Extract the [x, y] coordinate from the center of the cell holding the provided text.  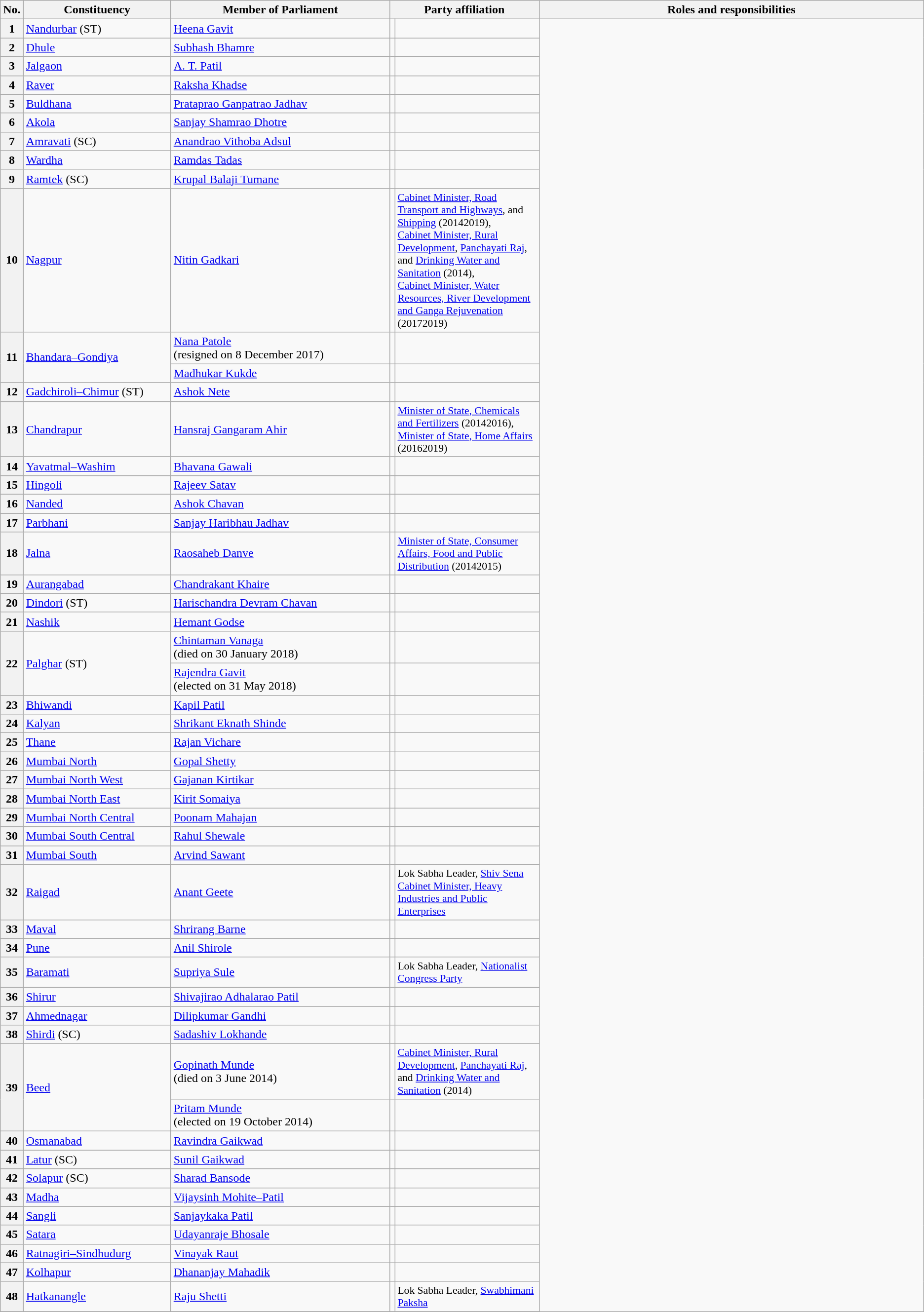
Rajeev Satav [280, 485]
21 [12, 621]
Akola [97, 122]
Bhavana Gawali [280, 466]
Palghar (ST) [97, 663]
Hemant Godse [280, 621]
Party affiliation [464, 10]
39 [12, 1088]
9 [12, 179]
Ramtek (SC) [97, 179]
24 [12, 724]
48 [12, 1296]
38 [12, 1035]
Chandrakant Khaire [280, 584]
Hingoli [97, 485]
Mumbai North [97, 761]
Minister of State, Consumer Affairs, Food and Public Distribution (20142015) [467, 554]
Mumbai North Central [97, 817]
Jalgaon [97, 66]
Raver [97, 85]
Sanjaykaka Patil [280, 1216]
11 [12, 357]
45 [12, 1235]
Osmanabad [97, 1141]
33 [12, 929]
Pune [97, 948]
Dindori (ST) [97, 603]
Kapil Patil [280, 704]
4 [12, 85]
Baramati [97, 972]
27 [12, 780]
Gajanan Kirtikar [280, 780]
Lok Sabha Leader, Shiv SenaCabinet Minister, Heavy Industries and Public Enterprises [467, 892]
30 [12, 836]
Sharad Bansode [280, 1178]
15 [12, 485]
Wardha [97, 160]
Mumbai South [97, 855]
43 [12, 1197]
Ramdas Tadas [280, 160]
10 [12, 260]
19 [12, 584]
Shivajirao Adhalarao Patil [280, 997]
31 [12, 855]
Ashok Nete [280, 392]
5 [12, 104]
Shirur [97, 997]
2 [12, 47]
No. [12, 10]
Anil Shirole [280, 948]
Satara [97, 1235]
18 [12, 554]
Bhandara–Gondiya [97, 357]
Raigad [97, 892]
Raosaheb Danve [280, 554]
Nanded [97, 503]
Sanjay Haribhau Jadhav [280, 523]
Nashik [97, 621]
Shrikant Eknath Shinde [280, 724]
Buldhana [97, 104]
20 [12, 603]
25 [12, 742]
Rahul Shewale [280, 836]
13 [12, 429]
Lok Sabha Leader, Swabhimani Paksha [467, 1296]
Vinayak Raut [280, 1253]
Raju Shetti [280, 1296]
Krupal Balaji Tumane [280, 179]
Kolhapur [97, 1272]
Sangli [97, 1216]
Shirdi (SC) [97, 1035]
42 [12, 1178]
Madhukar Kukde [280, 373]
Aurangabad [97, 584]
Mumbai South Central [97, 836]
36 [12, 997]
Beed [97, 1088]
37 [12, 1015]
Bhiwandi [97, 704]
Latur (SC) [97, 1159]
Amravati (SC) [97, 141]
Dilipkumar Gandhi [280, 1015]
Pritam Munde(elected on 19 October 2014) [280, 1116]
12 [12, 392]
Nagpur [97, 260]
Thane [97, 742]
Cabinet Minister, Rural Development, Panchayati Raj, and Drinking Water and Sanitation (2014) [467, 1072]
28 [12, 799]
Mumbai North East [97, 799]
6 [12, 122]
A. T. Patil [280, 66]
Anandrao Vithoba Adsul [280, 141]
26 [12, 761]
34 [12, 948]
Sanjay Shamrao Dhotre [280, 122]
Prataprao Ganpatrao Jadhav [280, 104]
Ratnagiri–Sindhudurg [97, 1253]
Gopinath Munde(died on 3 June 2014) [280, 1072]
Madha [97, 1197]
Hatkanangle [97, 1296]
Chandrapur [97, 429]
Nitin Gadkari [280, 260]
Raksha Khadse [280, 85]
Lok Sabha Leader, Nationalist Congress Party [467, 972]
Arvind Sawant [280, 855]
Anant Geete [280, 892]
7 [12, 141]
22 [12, 663]
Chintaman Vanaga(died on 30 January 2018) [280, 647]
Gopal Shetty [280, 761]
Supriya Sule [280, 972]
Hansraj Gangaram Ahir [280, 429]
Constituency [97, 10]
Gadchiroli–Chimur (ST) [97, 392]
46 [12, 1253]
1 [12, 29]
Poonam Mahajan [280, 817]
32 [12, 892]
Shrirang Barne [280, 929]
41 [12, 1159]
29 [12, 817]
Mumbai North West [97, 780]
Ashok Chavan [280, 503]
Ravindra Gaikwad [280, 1141]
Rajan Vichare [280, 742]
Yavatmal–Washim [97, 466]
44 [12, 1216]
Member of Parliament [280, 10]
Kalyan [97, 724]
3 [12, 66]
17 [12, 523]
Heena Gavit [280, 29]
Subhash Bhamre [280, 47]
35 [12, 972]
16 [12, 503]
Ahmednagar [97, 1015]
8 [12, 160]
Rajendra Gavit(elected on 31 May 2018) [280, 679]
Udayanraje Bhosale [280, 1235]
23 [12, 704]
Vijaysinh Mohite–Patil [280, 1197]
Harischandra Devram Chavan [280, 603]
Nana Patole(resigned on 8 December 2017) [280, 347]
14 [12, 466]
Sunil Gaikwad [280, 1159]
Sadashiv Lokhande [280, 1035]
Solapur (SC) [97, 1178]
Dhananjay Mahadik [280, 1272]
47 [12, 1272]
Nandurbar (ST) [97, 29]
Parbhani [97, 523]
Jalna [97, 554]
Maval [97, 929]
Minister of State, Chemicals and Fertilizers (20142016),Minister of State, Home Affairs (20162019) [467, 429]
Dhule [97, 47]
Roles and responsibilities [731, 10]
40 [12, 1141]
Kirit Somaiya [280, 799]
